For the text-containing cell, return its midpoint in [X, Y] coordinate format. 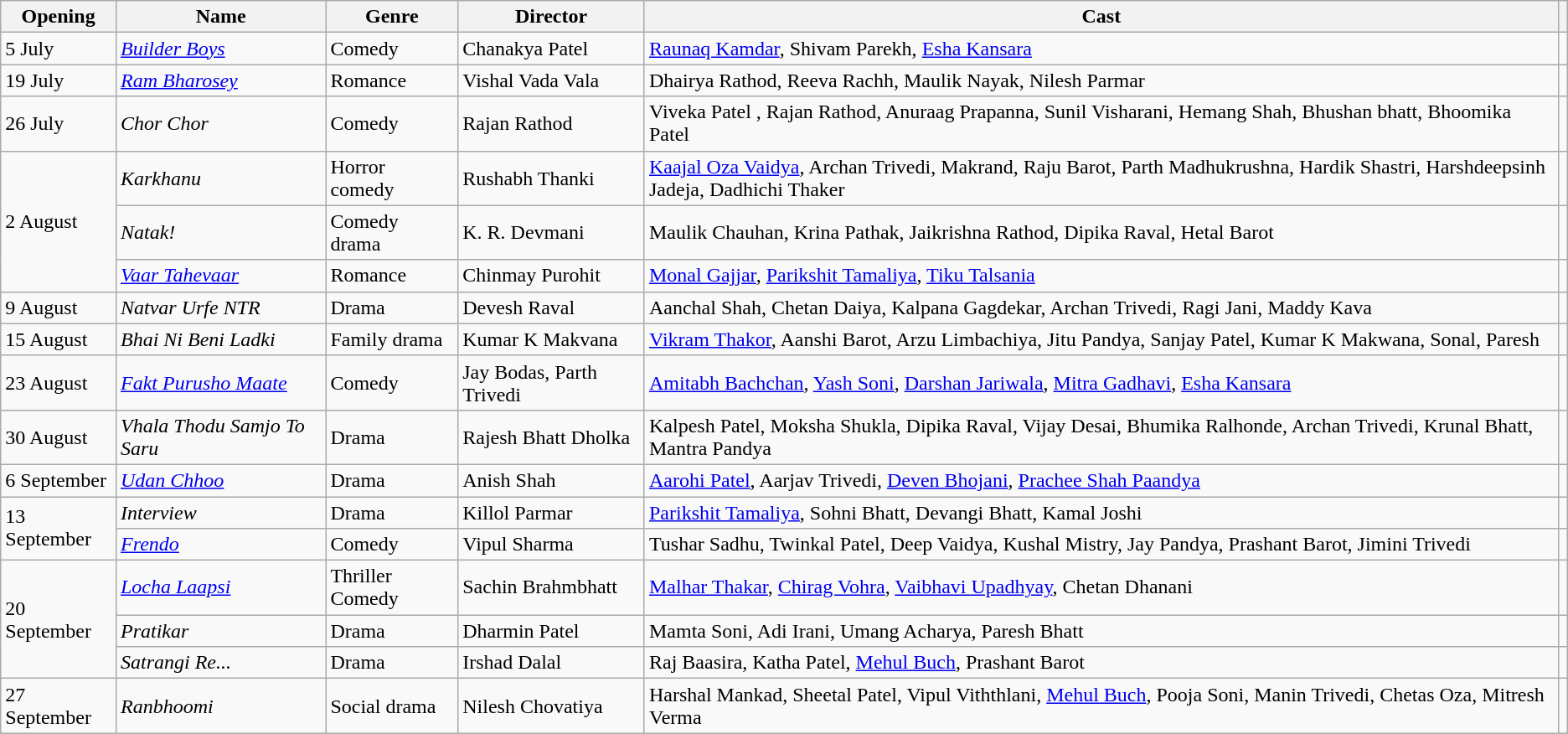
Genre [392, 17]
Vaar Tahevaar [220, 276]
27 September [59, 706]
Social drama [392, 706]
Udan Chhoo [220, 480]
Kalpesh Patel, Moksha Shukla, Dipika Raval, Vijay Desai, Bhumika Ralhonde, Archan Trivedi, Krunal Bhatt, Mantra Pandya [1101, 437]
Frendo [220, 545]
13 September [59, 528]
Chor Chor [220, 124]
Aarohi Patel, Aarjav Trivedi, Deven Bhojani, Prachee Shah Paandya [1101, 480]
30 August [59, 437]
Anish Shah [551, 480]
Vikram Thakor, Aanshi Barot, Arzu Limbachiya, Jitu Pandya, Sanjay Patel, Kumar K Makwana, Sonal, Paresh [1101, 339]
Chanakya Patel [551, 49]
Viveka Patel , Rajan Rathod, Anuraag Prapanna, Sunil Visharani, Hemang Shah, Bhushan bhatt, Bhoomika Patel [1101, 124]
Dharmin Patel [551, 631]
Harshal Mankad, Sheetal Patel, Vipul Viththlani, Mehul Buch, Pooja Soni, Manin Trivedi, Chetas Oza, Mitresh Verma [1101, 706]
Rushabh Thanki [551, 178]
Amitabh Bachchan, Yash Soni, Darshan Jariwala, Mitra Gadhavi, Esha Kansara [1101, 382]
Devesh Raval [551, 308]
9 August [59, 308]
Chinmay Purohit [551, 276]
20 September [59, 620]
Ranbhoomi [220, 706]
23 August [59, 382]
Irshad Dalal [551, 663]
26 July [59, 124]
Comedy drama [392, 233]
Horror comedy [392, 178]
Killol Parmar [551, 512]
Name [220, 17]
Family drama [392, 339]
Kaajal Oza Vaidya, Archan Trivedi, Makrand, Raju Barot, Parth Madhukrushna, Hardik Shastri, Harshdeepsinh Jadeja, Dadhichi Thaker [1101, 178]
Builder Boys [220, 49]
Fakt Purusho Maate [220, 382]
Karkhanu [220, 178]
Kumar K Makvana [551, 339]
Malhar Thakar, Chirag Vohra, Vaibhavi Upadhyay, Chetan Dhanani [1101, 588]
2 August [59, 221]
Director [551, 17]
5 July [59, 49]
Bhai Ni Beni Ladki [220, 339]
15 August [59, 339]
Raunaq Kamdar, Shivam Parekh, Esha Kansara [1101, 49]
Natak! [220, 233]
Thriller Comedy [392, 588]
Interview [220, 512]
Natvar Urfe NTR [220, 308]
Vipul Sharma [551, 545]
Satrangi Re... [220, 663]
Aanchal Shah, Chetan Daiya, Kalpana Gagdekar, Archan Trivedi, Ragi Jani, Maddy Kava [1101, 308]
Nilesh Chovatiya [551, 706]
Monal Gajjar, Parikshit Tamaliya, Tiku Talsania [1101, 276]
K. R. Devmani [551, 233]
Rajan Rathod [551, 124]
6 September [59, 480]
19 July [59, 80]
Parikshit Tamaliya, Sohni Bhatt, Devangi Bhatt, Kamal Joshi [1101, 512]
Mamta Soni, Adi Irani, Umang Acharya, Paresh Bhatt [1101, 631]
Tushar Sadhu, Twinkal Patel, Deep Vaidya, Kushal Mistry, Jay Pandya, Prashant Barot, Jimini Trivedi [1101, 545]
Opening [59, 17]
Dhairya Rathod, Reeva Rachh, Maulik Nayak, Nilesh Parmar [1101, 80]
Jay Bodas, Parth Trivedi [551, 382]
Vishal Vada Vala [551, 80]
Rajesh Bhatt Dholka [551, 437]
Maulik Chauhan, Krina Pathak, Jaikrishna Rathod, Dipika Raval, Hetal Barot [1101, 233]
Sachin Brahmbhatt [551, 588]
Vhala Thodu Samjo To Saru [220, 437]
Cast [1101, 17]
Pratikar [220, 631]
Locha Laapsi [220, 588]
Raj Baasira, Katha Patel, Mehul Buch, Prashant Barot [1101, 663]
Ram Bharosey [220, 80]
